From the cell containing the given text, extract its center point as (x, y) coordinate. 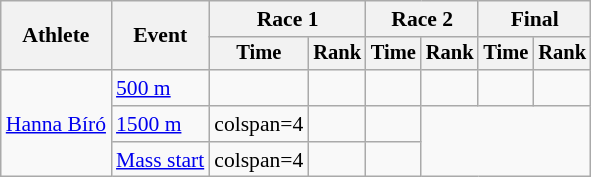
Athlete (56, 36)
colspan=4 (258, 124)
Race 2 (422, 19)
Final (534, 19)
1500 m (160, 124)
Event (160, 36)
500 m (160, 88)
Race 1 (288, 19)
Hanna Bíró (56, 124)
